Identify which cell holds the provided text, then report its [X, Y] central coordinate. 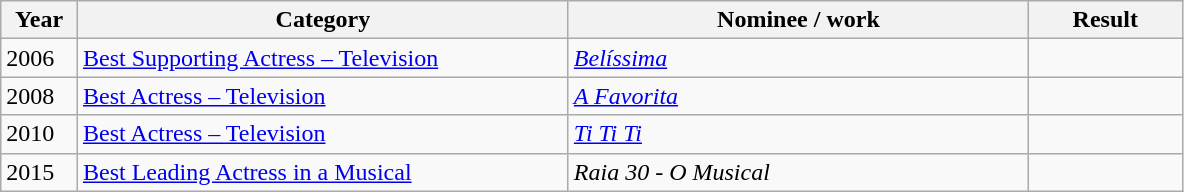
Raia 30 - O Musical [798, 172]
Best Supporting Actress – Television [322, 58]
Best Leading Actress in a Musical [322, 172]
2008 [40, 96]
2015 [40, 172]
Nominee / work [798, 20]
Belíssima [798, 58]
Year [40, 20]
2006 [40, 58]
Ti Ti Ti [798, 134]
Category [322, 20]
Result [1106, 20]
2010 [40, 134]
A Favorita [798, 96]
